Extract the [x, y] coordinate from the center of the cell holding the provided text.  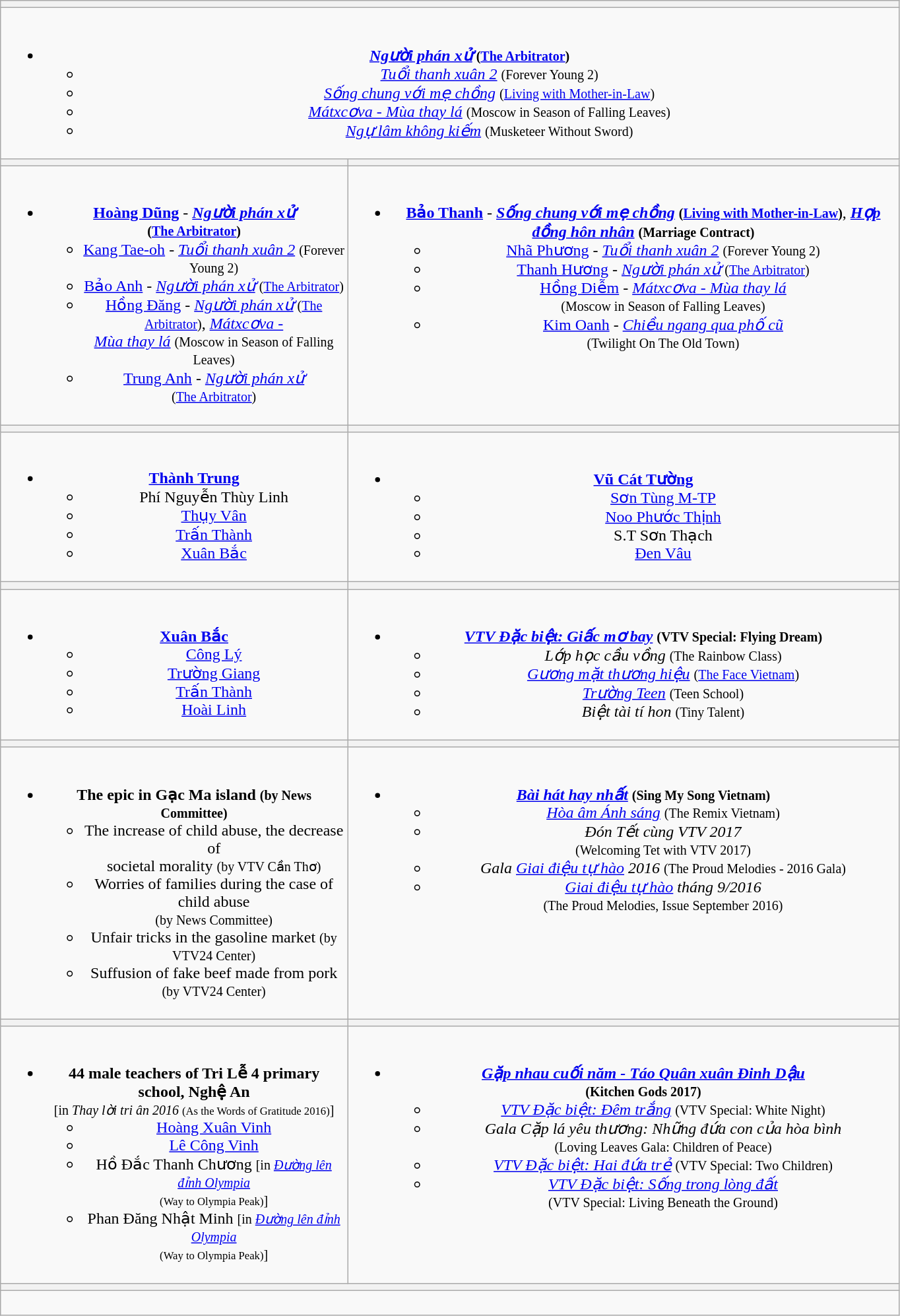
Thành TrungPhí Nguyễn Thùy LinhThụy VânTrấn ThànhXuân Bắc [174, 507]
Vũ Cát TườngSơn Tùng M-TPNoo Phước ThịnhS.T Sơn ThạchĐen Vâu [624, 507]
Xuân BắcCông LýTrường GiangTrấn ThànhHoài Linh [174, 665]
